Detect which cell encompasses the target text, then output its [x, y] center coordinate. 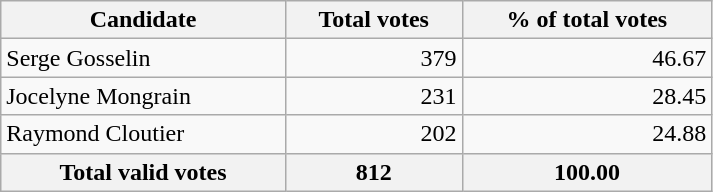
100.00 [587, 172]
Total valid votes [144, 172]
28.45 [587, 96]
46.67 [587, 58]
24.88 [587, 134]
Candidate [144, 20]
% of total votes [587, 20]
Raymond Cloutier [144, 134]
812 [374, 172]
202 [374, 134]
379 [374, 58]
Serge Gosselin [144, 58]
Jocelyne Mongrain [144, 96]
231 [374, 96]
Total votes [374, 20]
